Return (X, Y) of the center of cell containing provided text 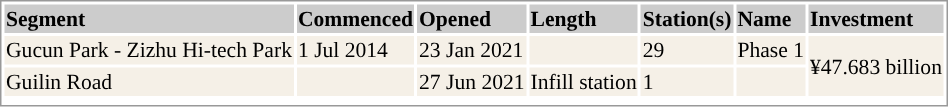
Infill station (584, 82)
¥47.683 billion (876, 66)
Guilin Road (148, 82)
Name (771, 18)
1 Jul 2014 (355, 50)
Opened (472, 18)
23 Jan 2021 (472, 50)
Investment (876, 18)
Phase 1 (771, 50)
1 (687, 82)
Gucun Park - Zizhu Hi-tech Park (148, 50)
Station(s) (687, 18)
Commenced (355, 18)
27 Jun 2021 (472, 82)
29 (687, 50)
Segment (148, 18)
Length (584, 18)
